Locate the cell with the specified text and output its (x, y) center coordinate. 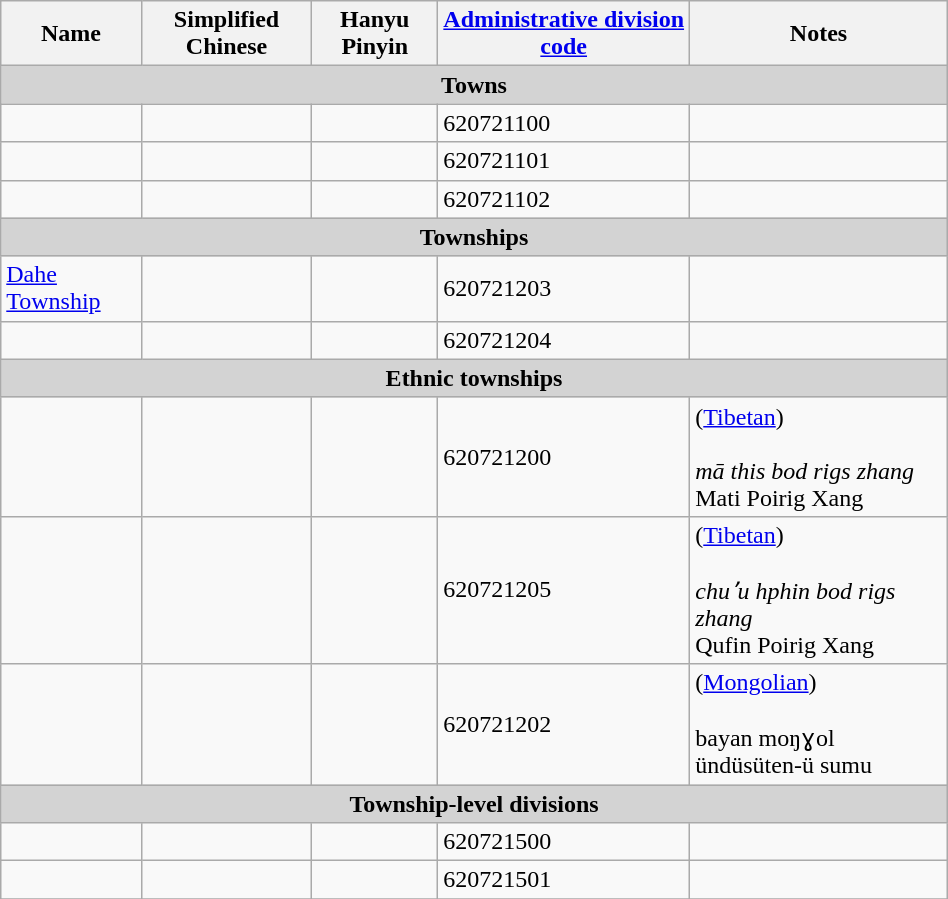
620721501 (564, 880)
Hanyu Pinyin (375, 34)
620721100 (564, 123)
Townships (474, 237)
620721101 (564, 161)
620721203 (564, 288)
Towns (474, 85)
Simplified Chinese (226, 34)
(Tibetan)chuʼu hphin bod rigs zhangQufin Poirig Xang (819, 590)
620721200 (564, 456)
(Tibetan)mā this bod rigs zhangMati Poirig Xang (819, 456)
620721102 (564, 199)
Notes (819, 34)
Township-level divisions (474, 803)
620721202 (564, 724)
Administrative division code (564, 34)
(Mongolian)bayan moŋɣol ündüsüten-ü sumu (819, 724)
Ethnic townships (474, 378)
Name (71, 34)
620721205 (564, 590)
620721204 (564, 340)
Dahe Township (71, 288)
620721500 (564, 842)
